Pinpoint the cell where the given text exists, returning its (x, y) midpoint coordinate. 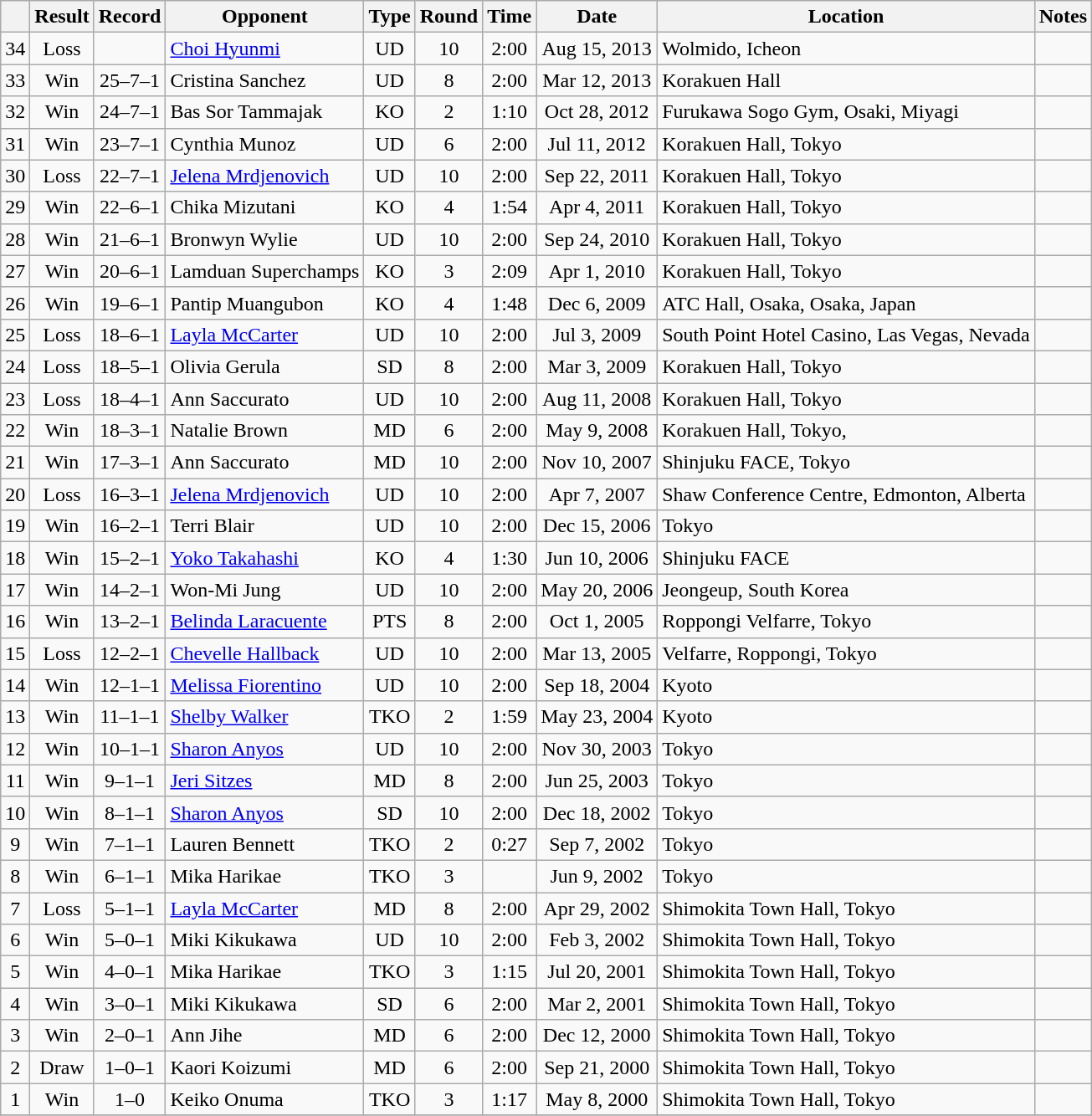
17 (15, 590)
Shinjuku FACE (847, 558)
1:54 (510, 207)
18 (15, 558)
22–6–1 (130, 207)
Dec 15, 2006 (597, 526)
30 (15, 176)
25 (15, 335)
Feb 3, 2002 (597, 940)
Dec 6, 2009 (597, 303)
Oct 1, 2005 (597, 622)
12 (15, 749)
Olivia Gerula (264, 366)
Belinda Laracuente (264, 622)
1–0 (130, 1099)
ATC Hall, Osaka, Osaka, Japan (847, 303)
Type (390, 17)
Terri Blair (264, 526)
Aug 11, 2008 (597, 399)
Chevelle Hallback (264, 653)
26 (15, 303)
Bas Sor Tammajak (264, 112)
Yoko Takahashi (264, 558)
Keiko Onuma (264, 1099)
Ann Jihe (264, 1036)
Kaori Koizumi (264, 1067)
16–3–1 (130, 494)
South Point Hotel Casino, Las Vegas, Nevada (847, 335)
21 (15, 463)
24–7–1 (130, 112)
27 (15, 271)
Shinjuku FACE, Tokyo (847, 463)
1:15 (510, 972)
12–1–1 (130, 685)
22 (15, 431)
3–0–1 (130, 1004)
4–0–1 (130, 972)
Jun 25, 2003 (597, 781)
Roppongi Velfarre, Tokyo (847, 622)
May 9, 2008 (597, 431)
16–2–1 (130, 526)
Apr 1, 2010 (597, 271)
Melissa Fiorentino (264, 685)
Mar 12, 2013 (597, 80)
Jun 9, 2002 (597, 876)
6–1–1 (130, 876)
1:48 (510, 303)
5 (15, 972)
Choi Hyunmi (264, 49)
20–6–1 (130, 271)
15 (15, 653)
Wolmido, Icheon (847, 49)
Bronwyn Wylie (264, 239)
25–7–1 (130, 80)
Mar 2, 2001 (597, 1004)
Nov 10, 2007 (597, 463)
Apr 4, 2011 (597, 207)
Time (510, 17)
1–0–1 (130, 1067)
33 (15, 80)
23 (15, 399)
Jeongeup, South Korea (847, 590)
Opponent (264, 17)
Sep 21, 2000 (597, 1067)
5–1–1 (130, 908)
Location (847, 17)
Jeri Sitzes (264, 781)
1 (15, 1099)
Oct 28, 2012 (597, 112)
Sep 24, 2010 (597, 239)
Nov 30, 2003 (597, 749)
Result (62, 17)
10–1–1 (130, 749)
0:27 (510, 844)
May 8, 2000 (597, 1099)
Draw (62, 1067)
18–3–1 (130, 431)
Cristina Sanchez (264, 80)
Apr 29, 2002 (597, 908)
12–2–1 (130, 653)
Pantip Muangubon (264, 303)
May 20, 2006 (597, 590)
7–1–1 (130, 844)
Dec 18, 2002 (597, 812)
8–1–1 (130, 812)
14–2–1 (130, 590)
Korakuen Hall, Tokyo, (847, 431)
11 (15, 781)
16 (15, 622)
PTS (390, 622)
Aug 15, 2013 (597, 49)
13 (15, 717)
Mar 13, 2005 (597, 653)
19–6–1 (130, 303)
17–3–1 (130, 463)
5–0–1 (130, 940)
Sep 7, 2002 (597, 844)
May 23, 2004 (597, 717)
Furukawa Sogo Gym, Osaki, Miyagi (847, 112)
Velfarre, Roppongi, Tokyo (847, 653)
Chika Mizutani (264, 207)
Natalie Brown (264, 431)
2–0–1 (130, 1036)
Won-Mi Jung (264, 590)
22–7–1 (130, 176)
34 (15, 49)
28 (15, 239)
Lamduan Superchamps (264, 271)
19 (15, 526)
Shelby Walker (264, 717)
9 (15, 844)
15–2–1 (130, 558)
23–7–1 (130, 144)
Mar 3, 2009 (597, 366)
18–4–1 (130, 399)
Jul 11, 2012 (597, 144)
Dec 12, 2000 (597, 1036)
7 (15, 908)
9–1–1 (130, 781)
Apr 7, 2007 (597, 494)
Jul 20, 2001 (597, 972)
18–5–1 (130, 366)
32 (15, 112)
Shaw Conference Centre, Edmonton, Alberta (847, 494)
Sep 18, 2004 (597, 685)
11–1–1 (130, 717)
2:09 (510, 271)
Korakuen Hall (847, 80)
Jul 3, 2009 (597, 335)
Round (449, 17)
21–6–1 (130, 239)
31 (15, 144)
Date (597, 17)
29 (15, 207)
Notes (1063, 17)
13–2–1 (130, 622)
1:17 (510, 1099)
24 (15, 366)
1:30 (510, 558)
Record (130, 17)
20 (15, 494)
1:10 (510, 112)
14 (15, 685)
Lauren Bennett (264, 844)
18–6–1 (130, 335)
Sep 22, 2011 (597, 176)
Jun 10, 2006 (597, 558)
1:59 (510, 717)
Cynthia Munoz (264, 144)
